Return the (X, Y) coordinate for the center point of the cell that contains the specified text.  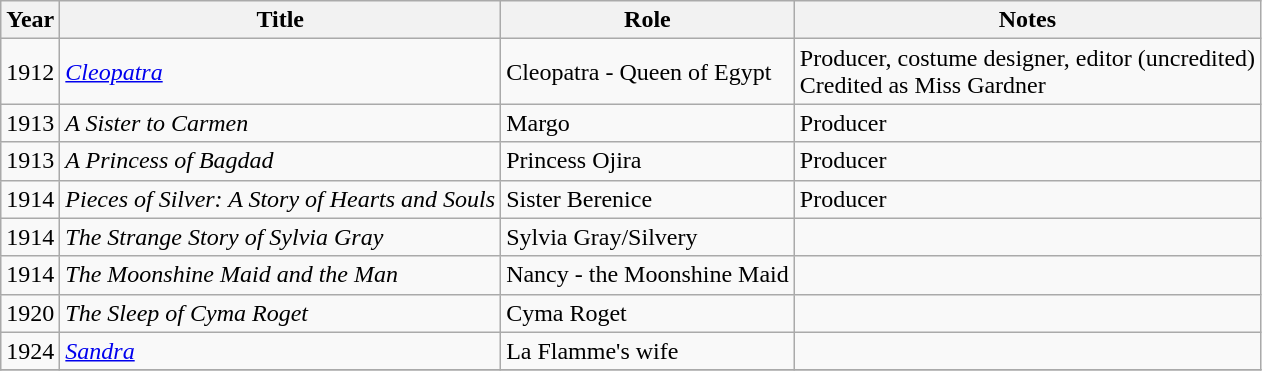
1920 (30, 313)
Princess Ojira (648, 161)
La Flamme's wife (648, 351)
1924 (30, 351)
A Sister to Carmen (280, 123)
A Princess of Bagdad (280, 161)
The Sleep of Cyma Roget (280, 313)
Sylvia Gray/Silvery (648, 237)
Year (30, 20)
The Strange Story of Sylvia Gray (280, 237)
Cyma Roget (648, 313)
Role (648, 20)
Cleopatra - Queen of Egypt (648, 72)
Sister Berenice (648, 199)
1912 (30, 72)
Margo (648, 123)
Nancy - the Moonshine Maid (648, 275)
Pieces of Silver: A Story of Hearts and Souls (280, 199)
Producer, costume designer, editor (uncredited)Credited as Miss Gardner (1027, 72)
Sandra (280, 351)
Notes (1027, 20)
Cleopatra (280, 72)
The Moonshine Maid and the Man (280, 275)
Title (280, 20)
